Pinpoint the cell where the given text exists, returning its [X, Y] midpoint coordinate. 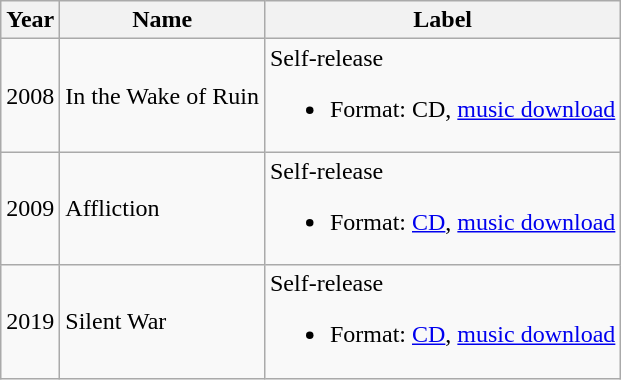
2008 [30, 96]
In the Wake of Ruin [162, 96]
Affliction [162, 208]
Label [442, 20]
2009 [30, 208]
Silent War [162, 322]
Name [162, 20]
Year [30, 20]
2019 [30, 322]
